Extract the [x, y] coordinate from the center of the cell holding the provided text.  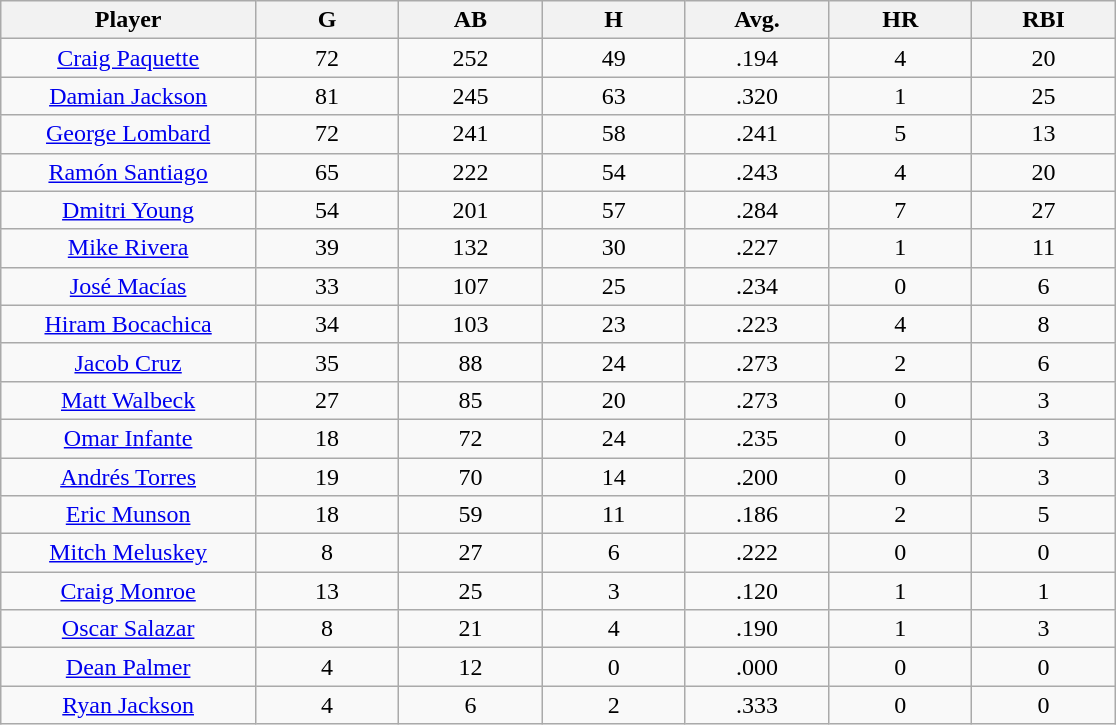
Damian Jackson [128, 96]
.320 [756, 96]
12 [470, 667]
.333 [756, 705]
.120 [756, 591]
103 [470, 324]
G [326, 20]
7 [900, 210]
.190 [756, 629]
HR [900, 20]
Andrés Torres [128, 477]
Eric Munson [128, 515]
252 [470, 58]
Matt Walbeck [128, 400]
57 [614, 210]
49 [614, 58]
33 [326, 286]
222 [470, 172]
.186 [756, 515]
Craig Monroe [128, 591]
Player [128, 20]
14 [614, 477]
201 [470, 210]
85 [470, 400]
Craig Paquette [128, 58]
.223 [756, 324]
H [614, 20]
58 [614, 134]
.227 [756, 248]
.234 [756, 286]
.241 [756, 134]
.200 [756, 477]
35 [326, 362]
63 [614, 96]
59 [470, 515]
Dean Palmer [128, 667]
Mitch Meluskey [128, 553]
RBI [1044, 20]
Hiram Bocachica [128, 324]
AB [470, 20]
Dmitri Young [128, 210]
Omar Infante [128, 438]
21 [470, 629]
34 [326, 324]
23 [614, 324]
88 [470, 362]
Oscar Salazar [128, 629]
Jacob Cruz [128, 362]
.235 [756, 438]
Ramón Santiago [128, 172]
65 [326, 172]
132 [470, 248]
Mike Rivera [128, 248]
81 [326, 96]
245 [470, 96]
30 [614, 248]
.194 [756, 58]
19 [326, 477]
Avg. [756, 20]
.222 [756, 553]
Ryan Jackson [128, 705]
70 [470, 477]
39 [326, 248]
107 [470, 286]
.243 [756, 172]
241 [470, 134]
.284 [756, 210]
.000 [756, 667]
José Macías [128, 286]
George Lombard [128, 134]
